From the cell containing the given text, extract its center point as (x, y) coordinate. 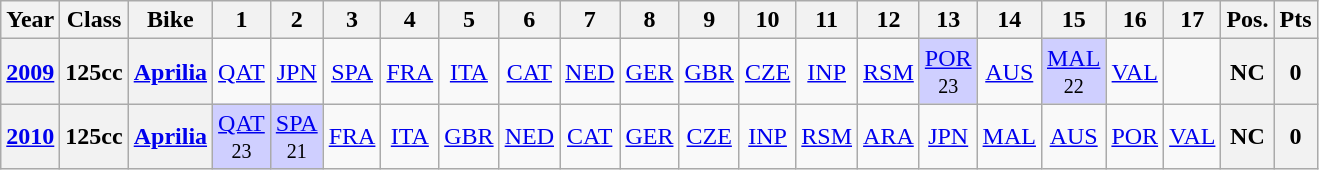
12 (889, 20)
2010 (30, 136)
3 (352, 20)
16 (1135, 20)
7 (590, 20)
Year (30, 20)
4 (410, 20)
9 (709, 20)
POR23 (948, 72)
1 (242, 20)
11 (827, 20)
Pts (1296, 20)
5 (469, 20)
14 (1009, 20)
6 (529, 20)
QAT (242, 72)
QAT23 (242, 136)
2 (296, 20)
8 (650, 20)
2009 (30, 72)
POR (1135, 136)
MAL22 (1073, 72)
ARA (889, 136)
SPA (352, 72)
Bike (170, 20)
10 (767, 20)
17 (1192, 20)
Pos. (1248, 20)
MAL (1009, 136)
SPA21 (296, 136)
15 (1073, 20)
Class (94, 20)
13 (948, 20)
